Search for the cell housing the specified text and yield its (X, Y) center coordinate. 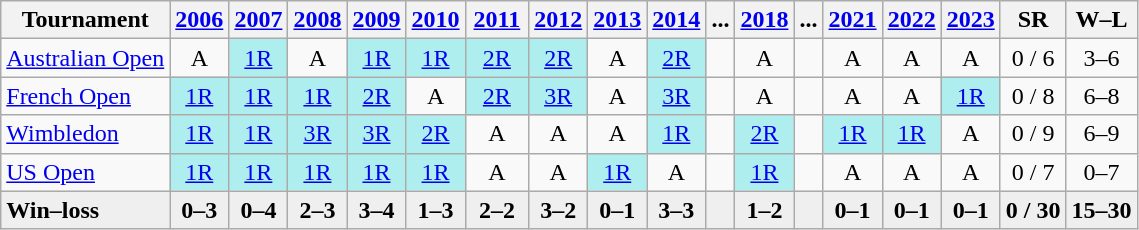
15–30 (1102, 210)
1–3 (436, 210)
2018 (764, 20)
2–3 (318, 210)
1–2 (764, 210)
2008 (318, 20)
0–4 (258, 210)
2022 (912, 20)
2007 (258, 20)
0–3 (200, 210)
Win–loss (86, 210)
US Open (86, 172)
0 / 9 (1033, 134)
2006 (200, 20)
6–8 (1102, 96)
Australian Open (86, 58)
French Open (86, 96)
2010 (436, 20)
2013 (618, 20)
3–4 (376, 210)
Wimbledon (86, 134)
2–2 (497, 210)
Tournament (86, 20)
W–L (1102, 20)
2021 (852, 20)
0 / 7 (1033, 172)
0–7 (1102, 172)
2012 (558, 20)
0 / 8 (1033, 96)
6–9 (1102, 134)
0 / 30 (1033, 210)
2014 (676, 20)
0 / 6 (1033, 58)
3–3 (676, 210)
2009 (376, 20)
2011 (497, 20)
2023 (970, 20)
SR (1033, 20)
3–2 (558, 210)
3–6 (1102, 58)
